From the cell containing the given text, extract its center point as [X, Y] coordinate. 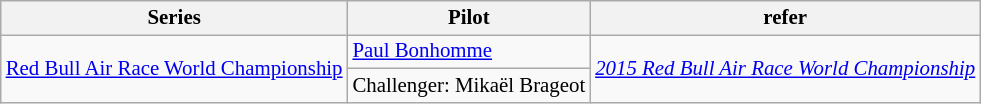
Pilot [468, 18]
Series [174, 18]
Paul Bonhomme [468, 51]
2015 Red Bull Air Race World Championship [785, 68]
Challenger: Mikaël Brageot [468, 85]
Red Bull Air Race World Championship [174, 68]
refer [785, 18]
